Scan for the cell matching the given text and deliver its (x, y) coordinate at center. 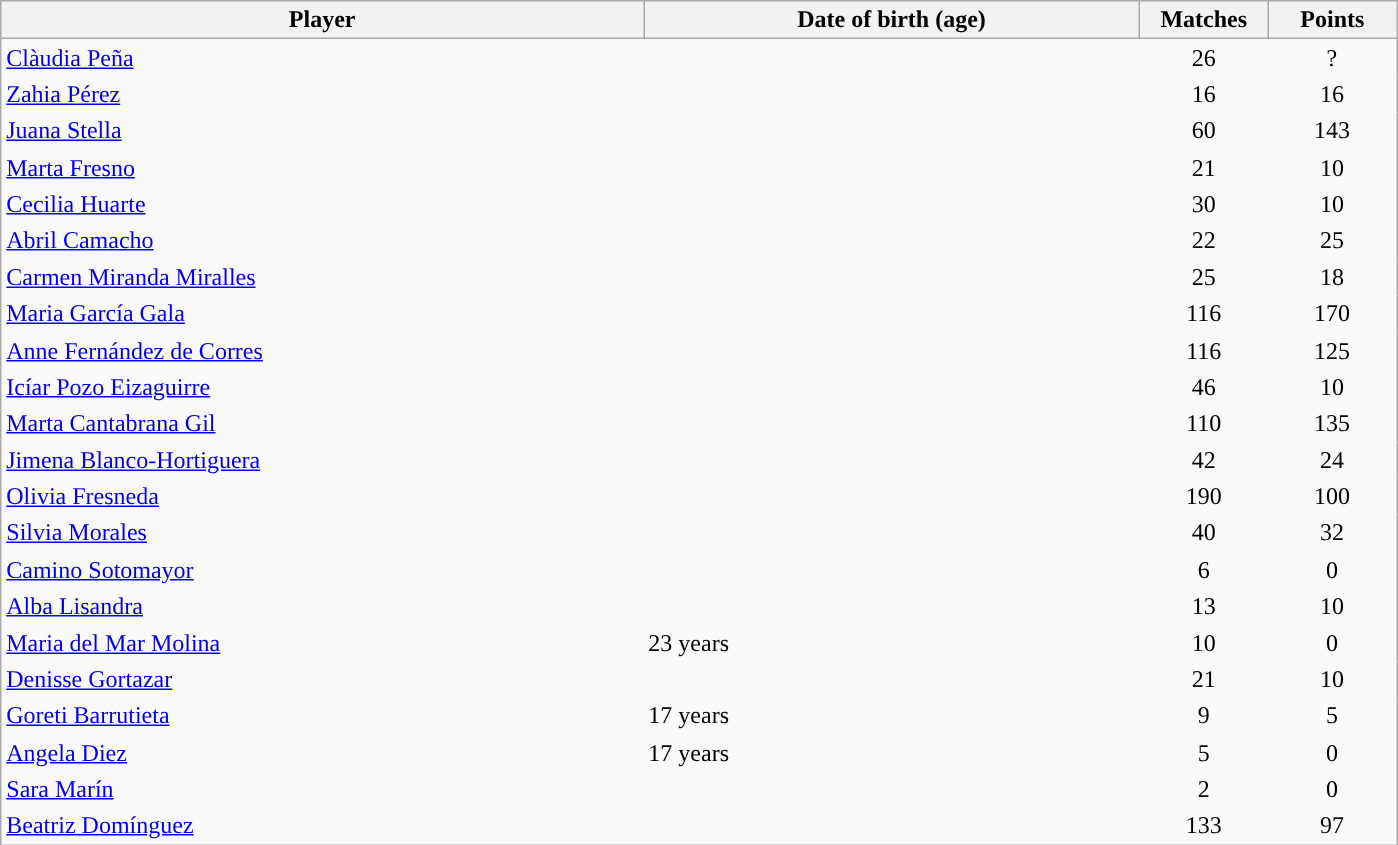
Goreti Barrutieta (322, 716)
24 (1332, 460)
26 (1204, 58)
97 (1332, 826)
2 (1204, 790)
? (1332, 58)
Denisse Gortazar (322, 680)
22 (1204, 240)
Marta Fresno (322, 168)
42 (1204, 460)
Sara Marín (322, 790)
Matches (1204, 20)
Marta Cantabrana Gil (322, 424)
135 (1332, 424)
Juana Stella (322, 132)
18 (1332, 278)
Camino Sotomayor (322, 570)
Jimena Blanco-Hortiguera (322, 460)
100 (1332, 496)
Zahia Pérez (322, 94)
Maria García Gala (322, 314)
Alba Lisandra (322, 606)
13 (1204, 606)
46 (1204, 388)
6 (1204, 570)
9 (1204, 716)
110 (1204, 424)
Date of birth (age) (892, 20)
Cecilia Huarte (322, 204)
Angela Diez (322, 752)
Anne Fernández de Corres (322, 350)
30 (1204, 204)
170 (1332, 314)
32 (1332, 534)
Clàudia Peña (322, 58)
Olivia Fresneda (322, 496)
133 (1204, 826)
23 years (892, 644)
190 (1204, 496)
Points (1332, 20)
Beatriz Domínguez (322, 826)
Abril Camacho (322, 240)
143 (1332, 132)
125 (1332, 350)
Carmen Miranda Miralles (322, 278)
Icíar Pozo Eizaguirre (322, 388)
Player (322, 20)
Silvia Morales (322, 534)
Maria del Mar Molina (322, 644)
60 (1204, 132)
40 (1204, 534)
